Search for the cell housing the specified text and yield its [X, Y] center coordinate. 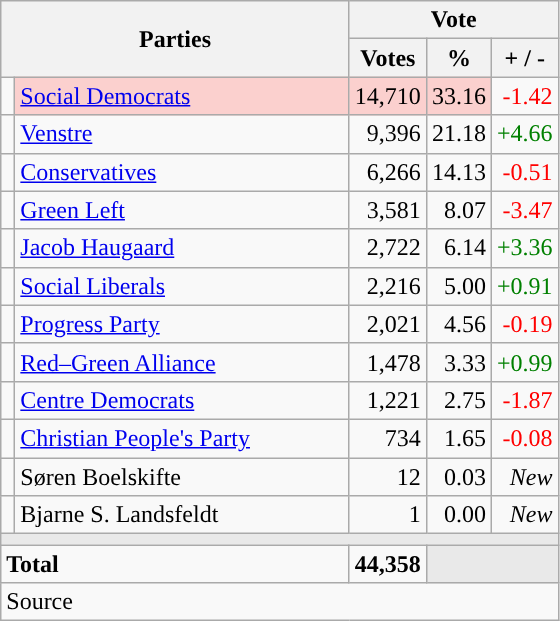
0.03 [458, 477]
21.18 [458, 134]
Centre Democrats [182, 400]
734 [388, 438]
Source [280, 602]
3,581 [388, 210]
+0.91 [524, 286]
% [458, 58]
+4.66 [524, 134]
+ / - [524, 58]
5.00 [458, 286]
Vote [454, 20]
8.07 [458, 210]
44,358 [388, 564]
Christian People's Party [182, 438]
33.16 [458, 96]
Venstre [182, 134]
12 [388, 477]
9,396 [388, 134]
Red–Green Alliance [182, 362]
2.75 [458, 400]
Progress Party [182, 324]
6,266 [388, 172]
2,216 [388, 286]
Social Liberals [182, 286]
Social Democrats [182, 96]
Parties [176, 39]
2,722 [388, 248]
Søren Boelskifte [182, 477]
4.56 [458, 324]
1,478 [388, 362]
-0.19 [524, 324]
Total [176, 564]
-0.51 [524, 172]
Jacob Haugaard [182, 248]
-0.08 [524, 438]
1,221 [388, 400]
14,710 [388, 96]
3.33 [458, 362]
+0.99 [524, 362]
-1.87 [524, 400]
-1.42 [524, 96]
1.65 [458, 438]
Conservatives [182, 172]
Green Left [182, 210]
Bjarne S. Landsfeldt [182, 515]
-3.47 [524, 210]
2,021 [388, 324]
6.14 [458, 248]
+3.36 [524, 248]
0.00 [458, 515]
Votes [388, 58]
14.13 [458, 172]
1 [388, 515]
